Scan for the cell matching the given text and deliver its [x, y] coordinate at center. 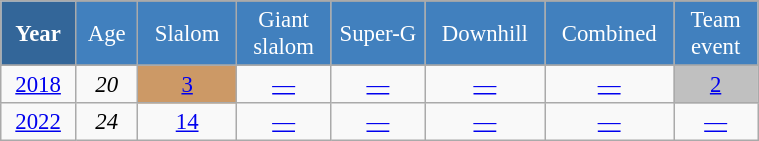
Giantslalom [284, 34]
2018 [38, 85]
24 [106, 122]
Slalom [187, 34]
3 [187, 85]
14 [187, 122]
20 [106, 85]
Super-G [378, 34]
Year [38, 34]
Combined [610, 34]
Downhill [485, 34]
2022 [38, 122]
2 [716, 85]
Age [106, 34]
Team event [716, 34]
